For the text-containing cell, return its midpoint in (x, y) coordinate format. 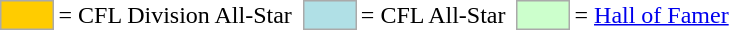
= CFL Division All-Star (175, 15)
= CFL All-Star (433, 15)
